Identify which cell holds the provided text, then report its [x, y] central coordinate. 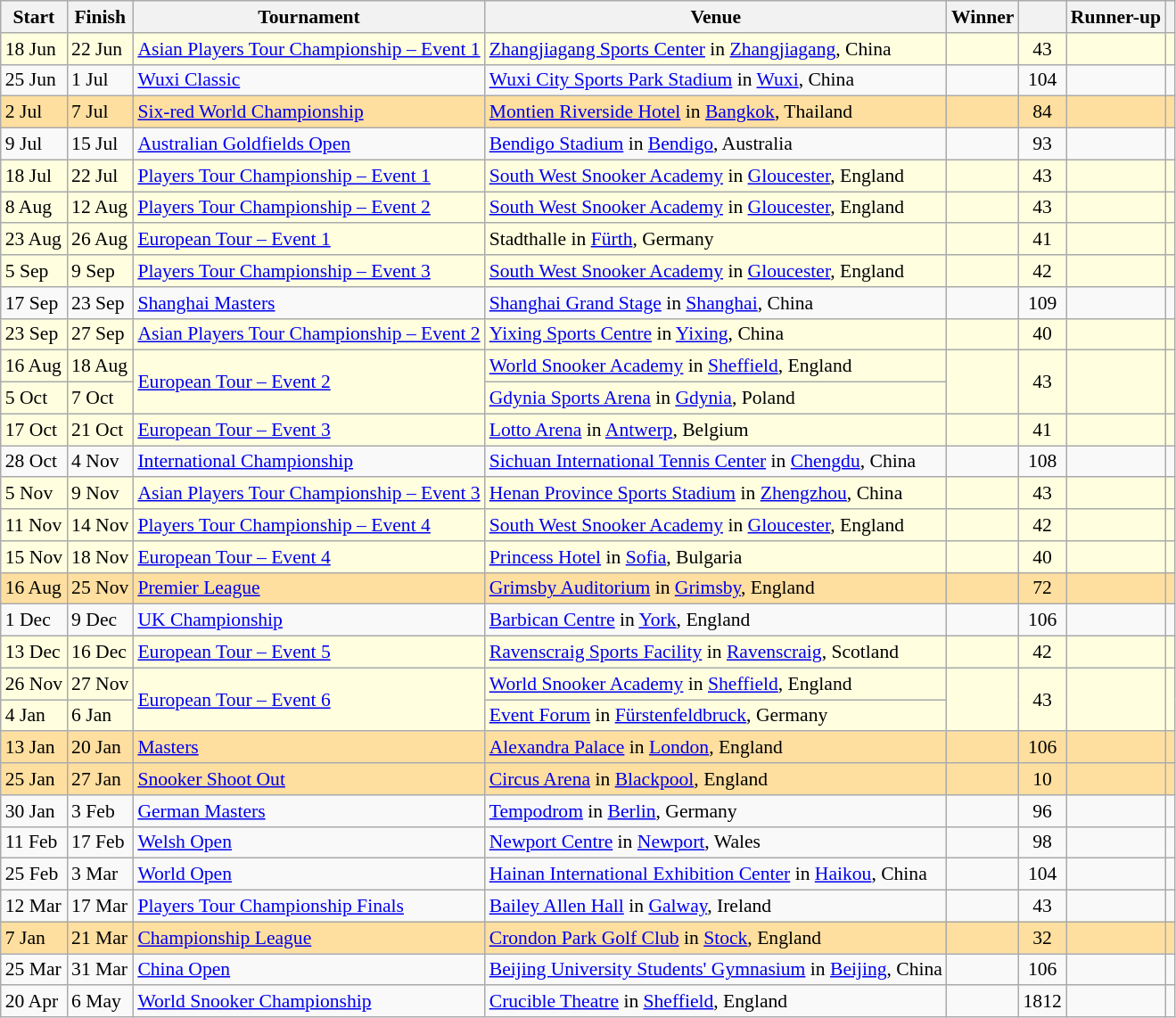
Venue [716, 17]
25 Mar [34, 970]
Asian Players Tour Championship – Event 1 [308, 49]
12 Aug [100, 208]
Wuxi Classic [308, 80]
Championship League [308, 938]
26 Aug [100, 240]
Tournament [308, 17]
Montien Riverside Hotel in Bangkok, Thailand [716, 112]
Tempodrom in Berlin, Germany [716, 811]
15 Nov [34, 557]
Six-red World Championship [308, 112]
28 Oct [34, 462]
Beijing University Students' Gymnasium in Beijing, China [716, 970]
German Masters [308, 811]
European Tour – Event 6 [308, 699]
10 [1041, 779]
Lotto Arena in Antwerp, Belgium [716, 430]
Zhangjiagang Sports Center in Zhangjiagang, China [716, 49]
Asian Players Tour Championship – Event 2 [308, 334]
27 Sep [100, 334]
96 [1041, 811]
Stadthalle in Fürth, Germany [716, 240]
26 Nov [34, 684]
27 Jan [100, 779]
18 Aug [100, 366]
13 Dec [34, 653]
31 Mar [100, 970]
30 Jan [34, 811]
Players Tour Championship Finals [308, 907]
18 Jul [34, 176]
18 Jun [34, 49]
Ravenscraig Sports Facility in Ravenscraig, Scotland [716, 653]
22 Jun [100, 49]
7 Jul [100, 112]
International Championship [308, 462]
13 Jan [34, 748]
Grimsby Auditorium in Grimsby, England [716, 588]
China Open [308, 970]
9 Dec [100, 620]
Start [34, 17]
Sichuan International Tennis Center in Chengdu, China [716, 462]
32 [1041, 938]
5 Sep [34, 271]
Shanghai Masters [308, 303]
Newport Centre in Newport, Wales [716, 842]
Australian Goldfields Open [308, 144]
27 Nov [100, 684]
Finish [100, 17]
European Tour – Event 1 [308, 240]
Winner [983, 17]
Hainan International Exhibition Center in Haikou, China [716, 874]
7 Oct [100, 398]
22 Jul [100, 176]
Gdynia Sports Arena in Gdynia, Poland [716, 398]
Welsh Open [308, 842]
17 Oct [34, 430]
Players Tour Championship – Event 3 [308, 271]
11 Nov [34, 525]
25 Nov [100, 588]
UK Championship [308, 620]
5 Oct [34, 398]
93 [1041, 144]
108 [1041, 462]
3 Feb [100, 811]
World Open [308, 874]
European Tour – Event 2 [308, 382]
Masters [308, 748]
6 Jan [100, 716]
7 Jan [34, 938]
1812 [1041, 1002]
Asian Players Tour Championship – Event 3 [308, 494]
9 Nov [100, 494]
17 Sep [34, 303]
Princess Hotel in Sofia, Bulgaria [716, 557]
Bailey Allen Hall in Galway, Ireland [716, 907]
84 [1041, 112]
1 Dec [34, 620]
25 Jan [34, 779]
Crucible Theatre in Sheffield, England [716, 1002]
Premier League [308, 588]
Alexandra Palace in London, England [716, 748]
Event Forum in Fürstenfeldbruck, Germany [716, 716]
11 Feb [34, 842]
15 Jul [100, 144]
European Tour – Event 4 [308, 557]
109 [1041, 303]
3 Mar [100, 874]
World Snooker Championship [308, 1002]
Players Tour Championship – Event 4 [308, 525]
Bendigo Stadium in Bendigo, Australia [716, 144]
17 Mar [100, 907]
17 Feb [100, 842]
9 Sep [100, 271]
21 Mar [100, 938]
20 Apr [34, 1002]
European Tour – Event 5 [308, 653]
8 Aug [34, 208]
Barbican Centre in York, England [716, 620]
4 Jan [34, 716]
21 Oct [100, 430]
Circus Arena in Blackpool, England [716, 779]
14 Nov [100, 525]
1 Jul [100, 80]
Crondon Park Golf Club in Stock, England [716, 938]
Snooker Shoot Out [308, 779]
9 Jul [34, 144]
25 Jun [34, 80]
6 May [100, 1002]
Players Tour Championship – Event 2 [308, 208]
Yixing Sports Centre in Yixing, China [716, 334]
12 Mar [34, 907]
Runner-up [1116, 17]
23 Aug [34, 240]
Players Tour Championship – Event 1 [308, 176]
20 Jan [100, 748]
16 Dec [100, 653]
Henan Province Sports Stadium in Zhengzhou, China [716, 494]
98 [1041, 842]
25 Feb [34, 874]
2 Jul [34, 112]
European Tour – Event 3 [308, 430]
Wuxi City Sports Park Stadium in Wuxi, China [716, 80]
Shanghai Grand Stage in Shanghai, China [716, 303]
4 Nov [100, 462]
18 Nov [100, 557]
5 Nov [34, 494]
72 [1041, 588]
